From the cell containing the given text, extract its center point as (X, Y) coordinate. 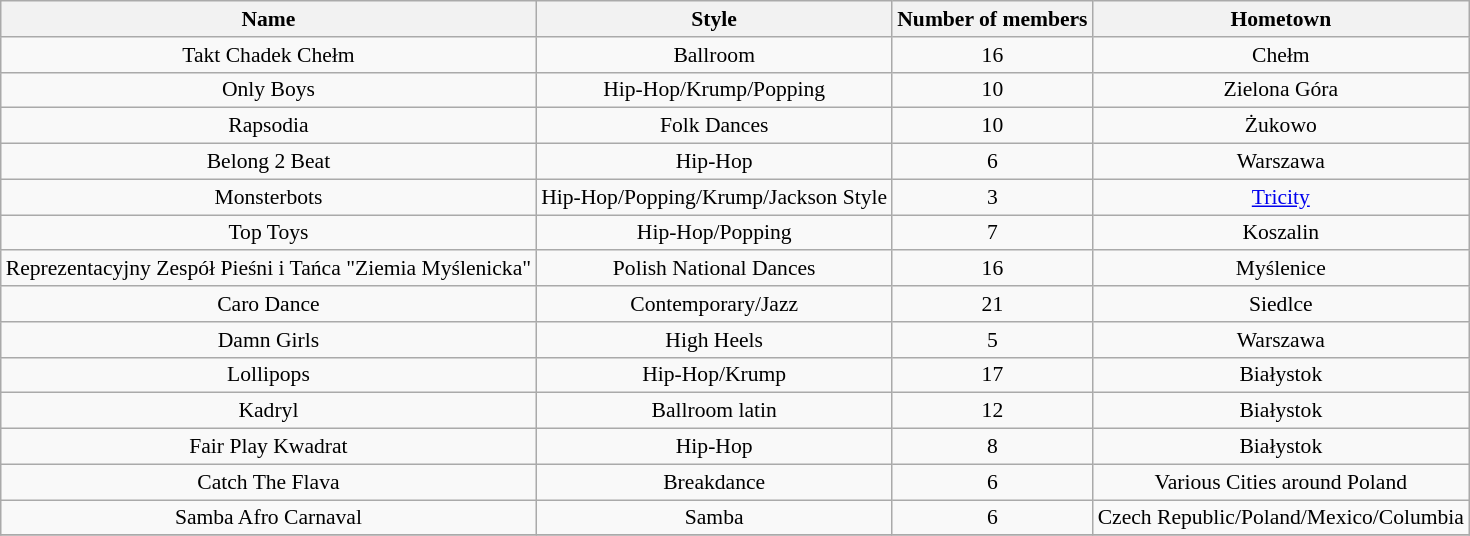
Catch The Flava (268, 482)
12 (992, 411)
Various Cities around Poland (1281, 482)
Breakdance (714, 482)
Folk Dances (714, 126)
Ballroom latin (714, 411)
21 (992, 304)
Polish National Dances (714, 269)
3 (992, 197)
Contemporary/Jazz (714, 304)
Lollipops (268, 375)
Zielona Góra (1281, 90)
Chełm (1281, 55)
Czech Republic/Poland/Mexico/Columbia (1281, 518)
5 (992, 340)
Name (268, 19)
Koszalin (1281, 233)
Takt Chadek Chełm (268, 55)
Samba (714, 518)
Hip-Hop/Popping (714, 233)
Top Toys (268, 233)
Samba Afro Carnaval (268, 518)
Siedlce (1281, 304)
Hip-Hop/Popping/Krump/Jackson Style (714, 197)
17 (992, 375)
Belong 2 Beat (268, 162)
Żukowo (1281, 126)
Myślenice (1281, 269)
Kadryl (268, 411)
Caro Dance (268, 304)
Fair Play Kwadrat (268, 447)
Reprezentacyjny Zespół Pieśni i Tańca "Ziemia Myślenicka" (268, 269)
Hip-Hop/Krump (714, 375)
Rapsodia (268, 126)
High Heels (714, 340)
Monsterbots (268, 197)
Ballroom (714, 55)
Only Boys (268, 90)
Number of members (992, 19)
7 (992, 233)
Hometown (1281, 19)
Style (714, 19)
8 (992, 447)
Tricity (1281, 197)
Hip-Hop/Krump/Popping (714, 90)
Damn Girls (268, 340)
